From the cell containing the given text, extract its center point as [x, y] coordinate. 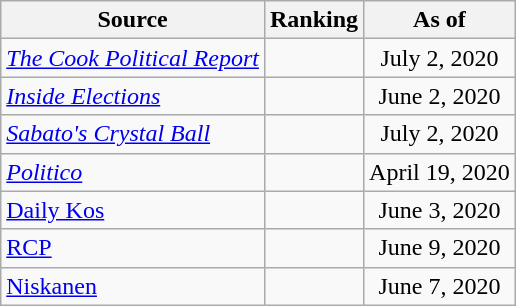
Source [133, 20]
June 3, 2020 [440, 210]
Niskanen [133, 286]
June 9, 2020 [440, 248]
Inside Elections [133, 96]
Ranking [314, 20]
April 19, 2020 [440, 172]
RCP [133, 248]
Daily Kos [133, 210]
June 2, 2020 [440, 96]
As of [440, 20]
June 7, 2020 [440, 286]
The Cook Political Report [133, 58]
Politico [133, 172]
Sabato's Crystal Ball [133, 134]
